Capture the cell that displays the provided text and extract its [X, Y] central coordinate. 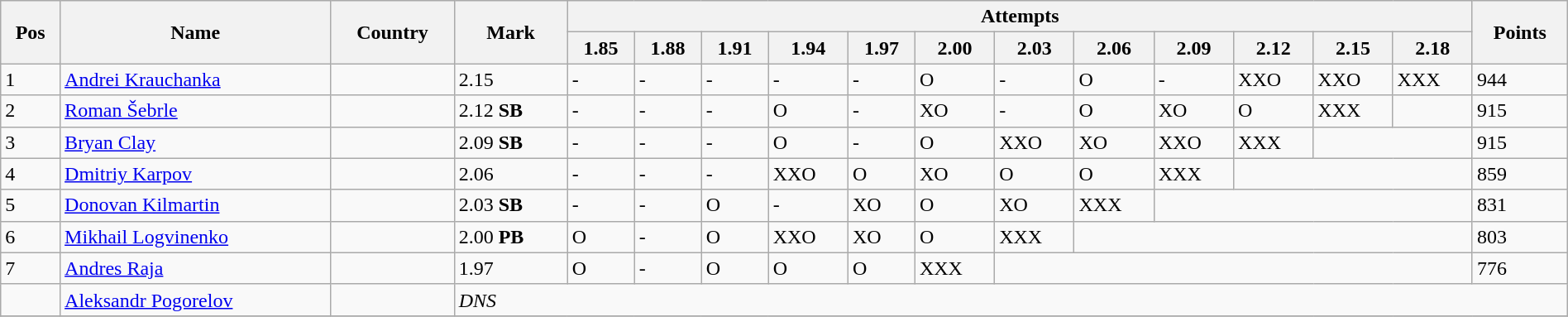
859 [1520, 174]
2.09 [1193, 48]
Name [195, 32]
1.85 [600, 48]
Andres Raja [195, 268]
803 [1520, 237]
4 [31, 174]
Mark [511, 32]
1.88 [668, 48]
5 [31, 205]
Donovan Kilmartin [195, 205]
2.12 [1274, 48]
Mikhail Logvinenko [195, 237]
2.03 SB [511, 205]
2.00 [954, 48]
Dmitriy Karpov [195, 174]
2.09 SB [511, 142]
2.12 SB [511, 111]
3 [31, 142]
Aleksandr Pogorelov [195, 300]
Country [392, 32]
1.94 [808, 48]
831 [1520, 205]
776 [1520, 268]
Bryan Clay [195, 142]
1.91 [734, 48]
Pos [31, 32]
2.18 [1432, 48]
2.00 PB [511, 237]
Andrei Krauchanka [195, 79]
2.03 [1035, 48]
1 [31, 79]
DNS [1011, 300]
6 [31, 237]
2 [31, 111]
Points [1520, 32]
944 [1520, 79]
7 [31, 268]
Roman Šebrle [195, 111]
Attempts [1020, 17]
